Pinpoint the cell where the given text exists, returning its (x, y) midpoint coordinate. 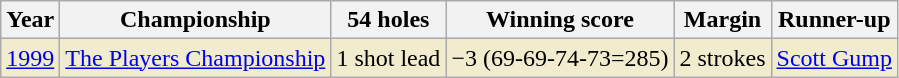
Championship (196, 20)
The Players Championship (196, 58)
54 holes (388, 20)
Margin (722, 20)
Year (30, 20)
1999 (30, 58)
Scott Gump (834, 58)
−3 (69-69-74-73=285) (560, 58)
2 strokes (722, 58)
Runner-up (834, 20)
Winning score (560, 20)
1 shot lead (388, 58)
